From the cell containing the given text, extract its center point as (x, y) coordinate. 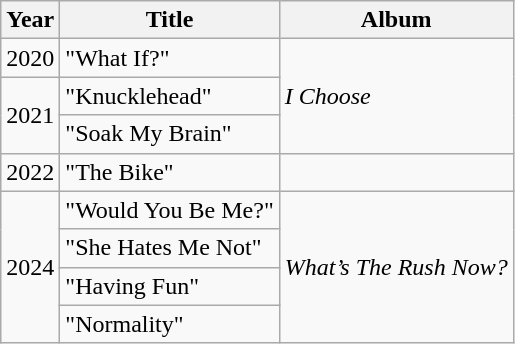
What’s The Rush Now? (396, 267)
2024 (30, 267)
"The Bike" (170, 172)
2021 (30, 115)
"Soak My Brain" (170, 134)
"Would You Be Me?" (170, 210)
"Normality" (170, 324)
Album (396, 20)
"She Hates Me Not" (170, 248)
"Having Fun" (170, 286)
"Knucklehead" (170, 96)
"What If?" (170, 58)
2022 (30, 172)
I Choose (396, 96)
Year (30, 20)
Title (170, 20)
2020 (30, 58)
